For the text-containing cell, return its midpoint in [X, Y] coordinate format. 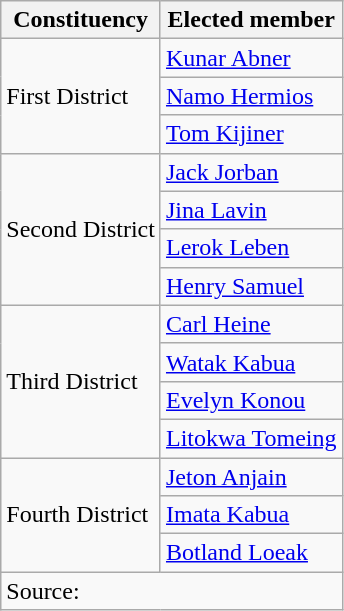
Constituency [81, 20]
Kunar Abner [251, 58]
Fourth District [81, 515]
Litokwa Tomeing [251, 438]
Elected member [251, 20]
First District [81, 96]
Jina Lavin [251, 210]
Henry Samuel [251, 286]
Namo Hermios [251, 96]
Watak Kabua [251, 362]
Source: [172, 591]
Evelyn Konou [251, 400]
Botland Loeak [251, 553]
Tom Kijiner [251, 134]
Third District [81, 381]
Lerok Leben [251, 248]
Jack Jorban [251, 172]
Jeton Anjain [251, 477]
Imata Kabua [251, 515]
Second District [81, 229]
Carl Heine [251, 324]
